From the cell containing the given text, extract its center point as [X, Y] coordinate. 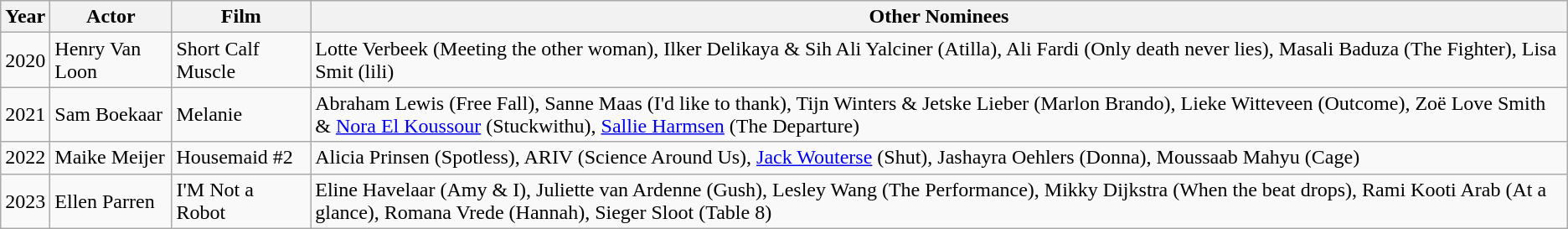
Other Nominees [940, 17]
Actor [111, 17]
2023 [25, 201]
Film [241, 17]
Melanie [241, 114]
2022 [25, 158]
Alicia Prinsen (Spotless), ARIV (Science Around Us), Jack Wouterse (Shut), Jashayra Oehlers (Donna), Moussaab Mahyu (Cage) [940, 158]
Henry Van Loon [111, 60]
2020 [25, 60]
Year [25, 17]
Ellen Parren [111, 201]
Housemaid #2 [241, 158]
I'M Not a Robot [241, 201]
Maike Meijer [111, 158]
Short Calf Muscle [241, 60]
2021 [25, 114]
Sam Boekaar [111, 114]
